Capture the cell that displays the provided text and extract its [X, Y] central coordinate. 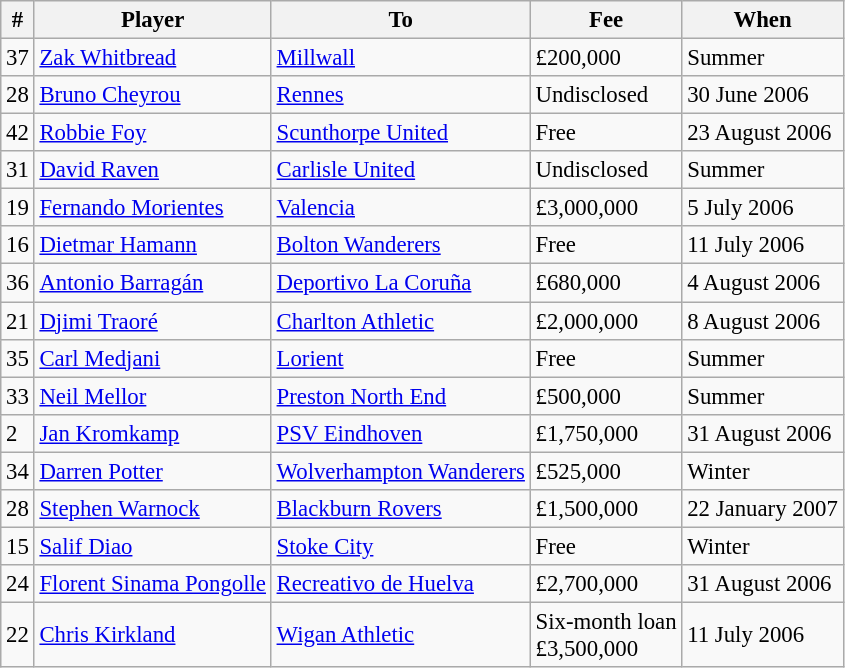
Antonio Barragán [152, 283]
Bruno Cheyrou [152, 95]
Wigan Athletic [400, 634]
Millwall [400, 58]
Dietmar Hamann [152, 245]
4 August 2006 [762, 283]
PSV Eindhoven [400, 433]
Preston North End [400, 396]
Deportivo La Coruña [400, 283]
Stoke City [400, 546]
£2,000,000 [606, 321]
Rennes [400, 95]
£3,000,000 [606, 208]
£525,000 [606, 471]
19 [18, 208]
36 [18, 283]
Robbie Foy [152, 133]
£200,000 [606, 58]
# [18, 20]
Fee [606, 20]
£2,700,000 [606, 584]
Fernando Morientes [152, 208]
22 January 2007 [762, 509]
Chris Kirkland [152, 634]
Six-month loan£3,500,000 [606, 634]
Neil Mellor [152, 396]
Player [152, 20]
Stephen Warnock [152, 509]
5 July 2006 [762, 208]
£680,000 [606, 283]
Scunthorpe United [400, 133]
37 [18, 58]
30 June 2006 [762, 95]
Valencia [400, 208]
When [762, 20]
Florent Sinama Pongolle [152, 584]
Carl Medjani [152, 358]
Lorient [400, 358]
To [400, 20]
31 [18, 170]
Salif Diao [152, 546]
David Raven [152, 170]
23 August 2006 [762, 133]
15 [18, 546]
Jan Kromkamp [152, 433]
£500,000 [606, 396]
33 [18, 396]
8 August 2006 [762, 321]
Djimi Traoré [152, 321]
Blackburn Rovers [400, 509]
Darren Potter [152, 471]
Bolton Wanderers [400, 245]
Charlton Athletic [400, 321]
42 [18, 133]
Carlisle United [400, 170]
35 [18, 358]
£1,750,000 [606, 433]
21 [18, 321]
24 [18, 584]
2 [18, 433]
Wolverhampton Wanderers [400, 471]
22 [18, 634]
Zak Whitbread [152, 58]
£1,500,000 [606, 509]
34 [18, 471]
Recreativo de Huelva [400, 584]
16 [18, 245]
